Identify which cell holds the provided text, then report its [x, y] central coordinate. 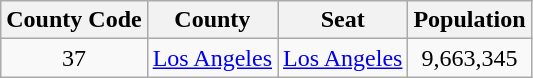
Seat [343, 20]
Population [470, 20]
37 [74, 58]
County [212, 20]
9,663,345 [470, 58]
County Code [74, 20]
